Extract the [X, Y] coordinate from the center of the cell holding the provided text.  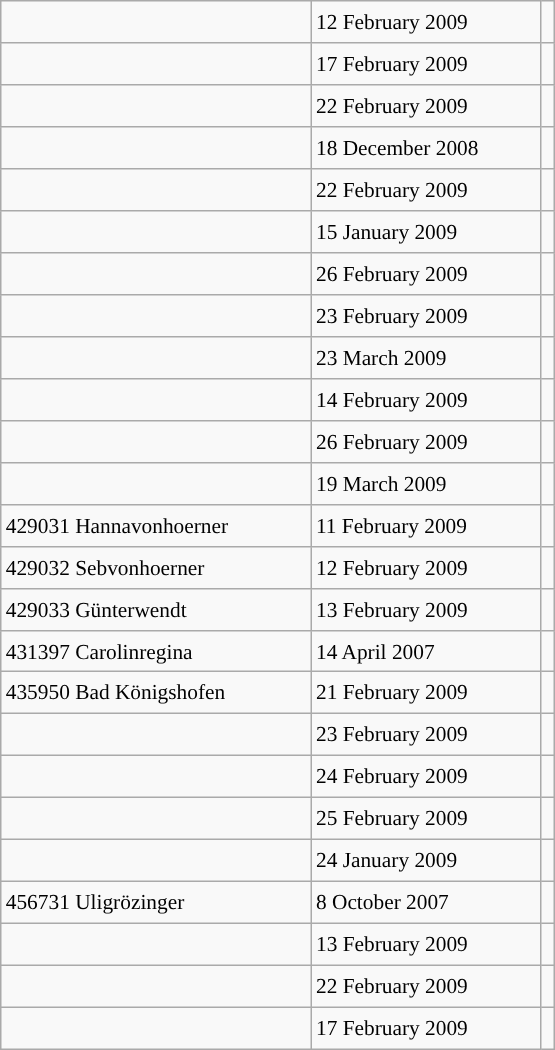
11 February 2009 [426, 525]
435950 Bad Königshofen [156, 693]
429031 Hannavonhoerner [156, 525]
18 December 2008 [426, 148]
14 February 2009 [426, 399]
24 January 2009 [426, 861]
15 January 2009 [426, 232]
25 February 2009 [426, 819]
19 March 2009 [426, 483]
429033 Günterwendt [156, 609]
21 February 2009 [426, 693]
456731 Uligrözinger [156, 903]
14 April 2007 [426, 651]
23 March 2009 [426, 358]
8 October 2007 [426, 903]
429032 Sebvonhoerner [156, 567]
24 February 2009 [426, 777]
431397 Carolinregina [156, 651]
